Identify which cell holds the provided text, then report its [x, y] central coordinate. 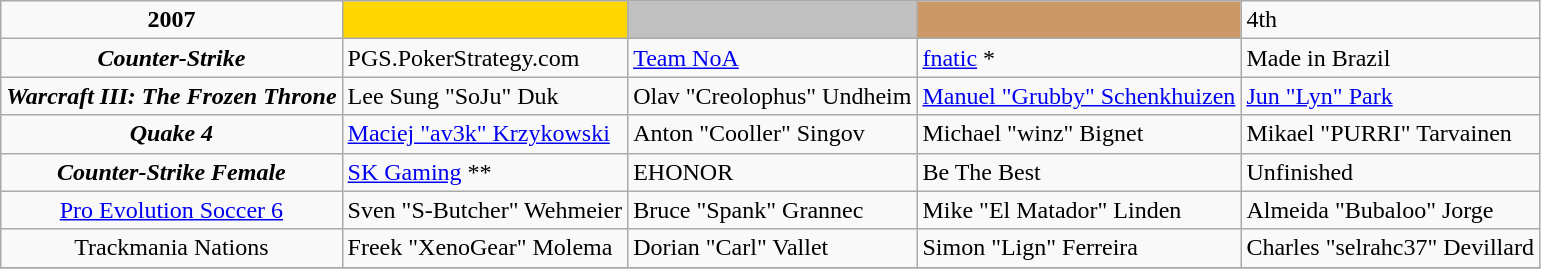
Jun "Lyn" Park [1390, 96]
Simon "Lign" Ferreira [1079, 248]
fnatic * [1079, 58]
Quake 4 [172, 134]
Mike "El Matador" Linden [1079, 210]
Warcraft III: The Frozen Throne [172, 96]
Pro Evolution Soccer 6 [172, 210]
Michael "winz" Bignet [1079, 134]
Bruce "Spank" Grannec [772, 210]
Almeida "Bubaloo" Jorge [1390, 210]
Freek "XenoGear" Molema [485, 248]
Olav "Creolophus" Undheim [772, 96]
PGS.PokerStrategy.com [485, 58]
Made in Brazil [1390, 58]
EHONOR [772, 172]
Unfinished [1390, 172]
Be The Best [1079, 172]
Anton "Cooller" Singov [772, 134]
Counter-Strike Female [172, 172]
Counter-Strike [172, 58]
2007 [172, 20]
Team NoA [772, 58]
Trackmania Nations [172, 248]
SK Gaming ** [485, 172]
Manuel "Grubby" Schenkhuizen [1079, 96]
Dorian "Carl" Vallet [772, 248]
Charles "selrahc37" Devillard [1390, 248]
Lee Sung "SoJu" Duk [485, 96]
Maciej "av3k" Krzykowski [485, 134]
4th [1390, 20]
Sven "S-Butcher" Wehmeier [485, 210]
Mikael "PURRI" Tarvainen [1390, 134]
